Scan for the cell matching the given text and deliver its [x, y] coordinate at center. 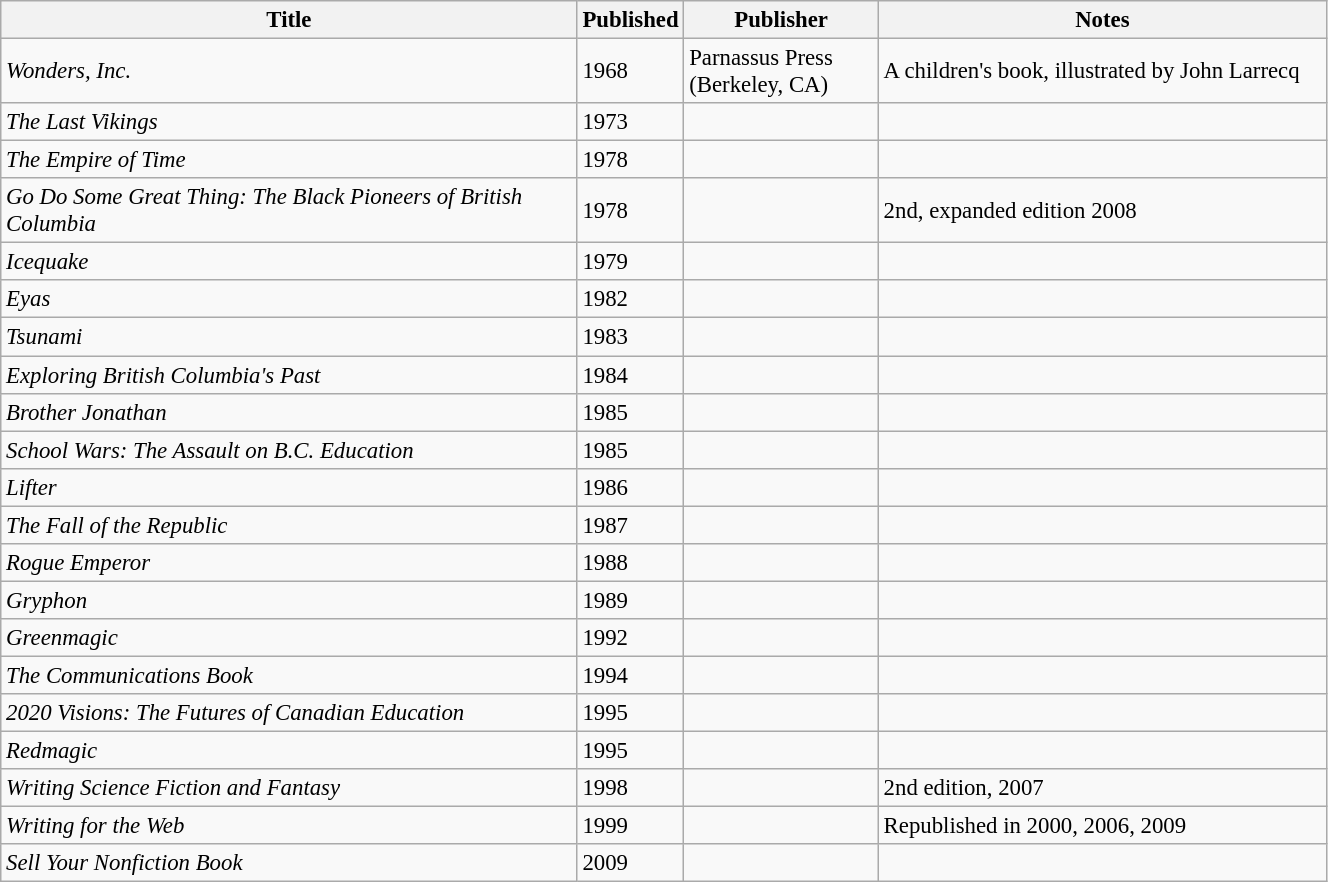
1984 [630, 375]
The Last Vikings [289, 122]
Rogue Emperor [289, 563]
Greenmagic [289, 638]
School Wars: The Assault on B.C. Education [289, 450]
1989 [630, 600]
1982 [630, 299]
1983 [630, 337]
Published [630, 20]
The Fall of the Republic [289, 525]
A children's book, illustrated by John Larrecq [1102, 72]
Icequake [289, 262]
1987 [630, 525]
Publisher [781, 20]
1992 [630, 638]
Writing Science Fiction and Fantasy [289, 788]
Go Do Some Great Thing: The Black Pioneers of British Columbia [289, 210]
Writing for the Web [289, 826]
Brother Jonathan [289, 412]
2020 Visions: The Futures of Canadian Education [289, 713]
Parnassus Press (Berkeley, CA) [781, 72]
Notes [1102, 20]
Eyas [289, 299]
Exploring British Columbia's Past [289, 375]
Title [289, 20]
Redmagic [289, 751]
1994 [630, 675]
Tsunami [289, 337]
2nd edition, 2007 [1102, 788]
1988 [630, 563]
1979 [630, 262]
2nd, expanded edition 2008 [1102, 210]
1999 [630, 826]
1986 [630, 487]
Lifter [289, 487]
The Empire of Time [289, 160]
Sell Your Nonfiction Book [289, 863]
1968 [630, 72]
Republished in 2000, 2006, 2009 [1102, 826]
2009 [630, 863]
Gryphon [289, 600]
1973 [630, 122]
The Communications Book [289, 675]
1998 [630, 788]
Wonders, Inc. [289, 72]
